Scan for the cell matching the given text and deliver its (x, y) coordinate at center. 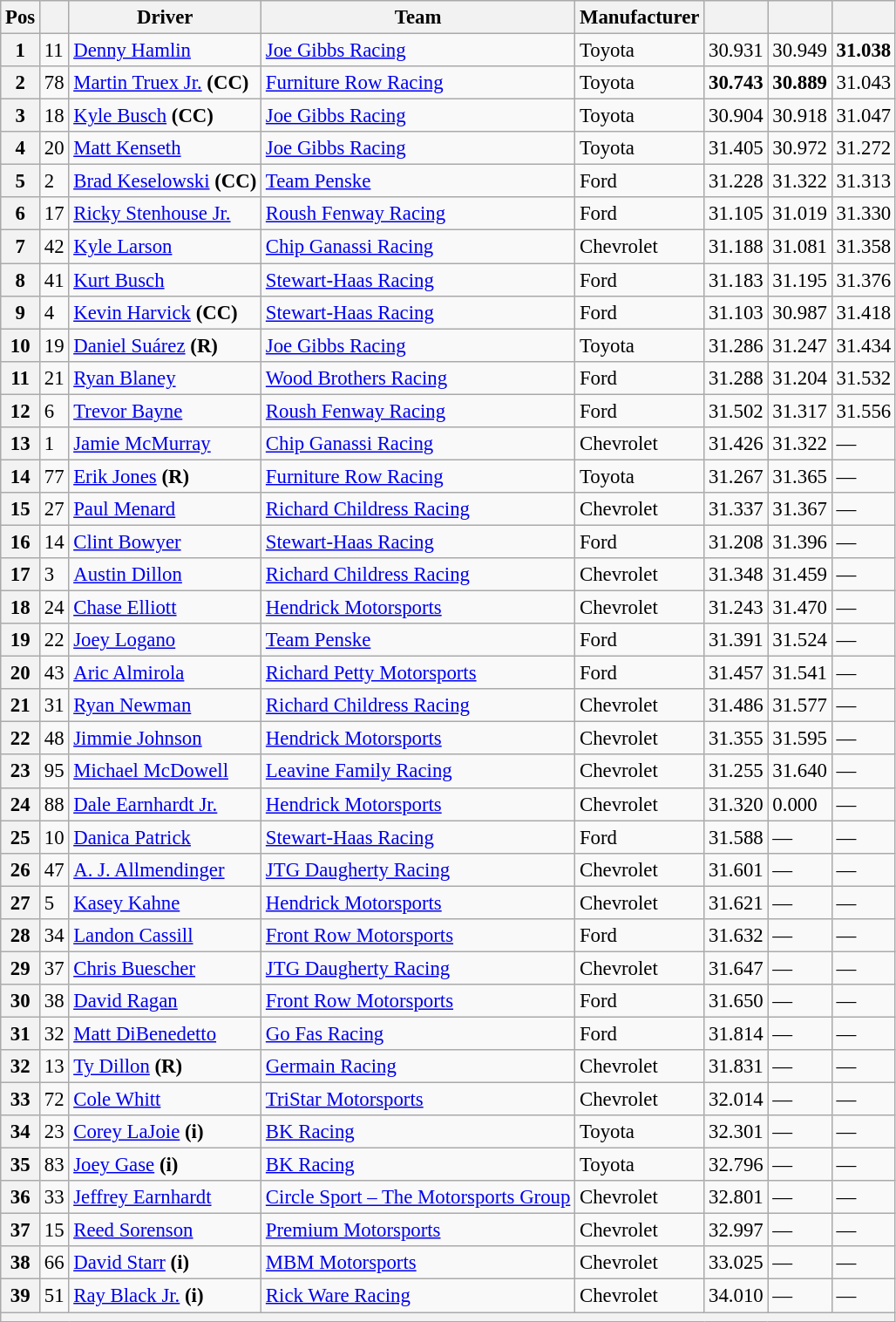
Manufacturer (640, 17)
31.524 (800, 640)
31.434 (863, 345)
41 (54, 280)
Leavine Family Racing (418, 772)
Joey Gase (i) (166, 1165)
31.047 (863, 116)
31.486 (736, 705)
25 (21, 837)
Team (418, 17)
Ty Dillon (R) (166, 1066)
30.987 (800, 312)
31.320 (736, 804)
35 (21, 1165)
Pos (21, 17)
31.208 (736, 542)
32.796 (736, 1165)
Jimmie Johnson (166, 739)
31.391 (736, 640)
Circle Sport – The Motorsports Group (418, 1197)
Matt Kenseth (166, 148)
30.904 (736, 116)
31.376 (863, 280)
12 (21, 411)
31.195 (800, 280)
31.337 (736, 509)
31.595 (800, 739)
0.000 (800, 804)
Ray Black Jr. (i) (166, 1296)
31.228 (736, 181)
Rick Ware Racing (418, 1296)
31.831 (736, 1066)
51 (54, 1296)
7 (21, 247)
Chase Elliott (166, 608)
Austin Dillon (166, 575)
77 (54, 476)
Ryan Blaney (166, 378)
Chris Buescher (166, 968)
David Ragan (166, 1001)
Landon Cassill (166, 936)
31.621 (736, 903)
30.743 (736, 83)
29 (21, 968)
31.418 (863, 312)
31.650 (736, 1001)
31.330 (863, 214)
9 (21, 312)
Wood Brothers Racing (418, 378)
Germain Racing (418, 1066)
31.081 (800, 247)
31.632 (736, 936)
A. J. Allmendinger (166, 869)
30 (21, 1001)
30.889 (800, 83)
26 (21, 869)
31.601 (736, 869)
31.255 (736, 772)
Dale Earnhardt Jr. (166, 804)
42 (54, 247)
31.640 (800, 772)
Premium Motorsports (418, 1230)
31.365 (800, 476)
30.972 (800, 148)
31.243 (736, 608)
30.931 (736, 51)
Michael McDowell (166, 772)
34.010 (736, 1296)
Paul Menard (166, 509)
31.358 (863, 247)
Go Fas Racing (418, 1033)
David Starr (i) (166, 1264)
MBM Motorsports (418, 1264)
32.801 (736, 1197)
Richard Petty Motorsports (418, 673)
31.459 (800, 575)
32.014 (736, 1100)
Clint Bowyer (166, 542)
Erik Jones (R) (166, 476)
Ricky Stenhouse Jr. (166, 214)
31.019 (800, 214)
Trevor Bayne (166, 411)
31.313 (863, 181)
Brad Keselowski (CC) (166, 181)
31.556 (863, 411)
30.949 (800, 51)
TriStar Motorsports (418, 1100)
31.188 (736, 247)
32.301 (736, 1132)
Corey LaJoie (i) (166, 1132)
88 (54, 804)
47 (54, 869)
31.105 (736, 214)
31.367 (800, 509)
31.038 (863, 51)
28 (21, 936)
36 (21, 1197)
31.577 (800, 705)
Aric Almirola (166, 673)
31.814 (736, 1033)
39 (21, 1296)
72 (54, 1100)
31.647 (736, 968)
48 (54, 739)
8 (21, 280)
Martin Truex Jr. (CC) (166, 83)
31.396 (800, 542)
31.288 (736, 378)
Jamie McMurray (166, 444)
Ryan Newman (166, 705)
Driver (166, 17)
31.470 (800, 608)
Daniel Suárez (R) (166, 345)
31.405 (736, 148)
Kurt Busch (166, 280)
31.247 (800, 345)
31.286 (736, 345)
43 (54, 673)
Joey Logano (166, 640)
31.541 (800, 673)
Kyle Larson (166, 247)
Danica Patrick (166, 837)
Jeffrey Earnhardt (166, 1197)
66 (54, 1264)
Kasey Kahne (166, 903)
Reed Sorenson (166, 1230)
83 (54, 1165)
Kevin Harvick (CC) (166, 312)
31.502 (736, 411)
31.043 (863, 83)
Denny Hamlin (166, 51)
31.457 (736, 673)
31.272 (863, 148)
31.183 (736, 280)
Cole Whitt (166, 1100)
33.025 (736, 1264)
31.355 (736, 739)
31.204 (800, 378)
31.532 (863, 378)
31.267 (736, 476)
31.317 (800, 411)
Matt DiBenedetto (166, 1033)
31.103 (736, 312)
16 (21, 542)
30.918 (800, 116)
32.997 (736, 1230)
31.348 (736, 575)
31.588 (736, 837)
Kyle Busch (CC) (166, 116)
95 (54, 772)
31.426 (736, 444)
78 (54, 83)
